Determine the (x, y) coordinate at the center of the cell enclosing the given text.  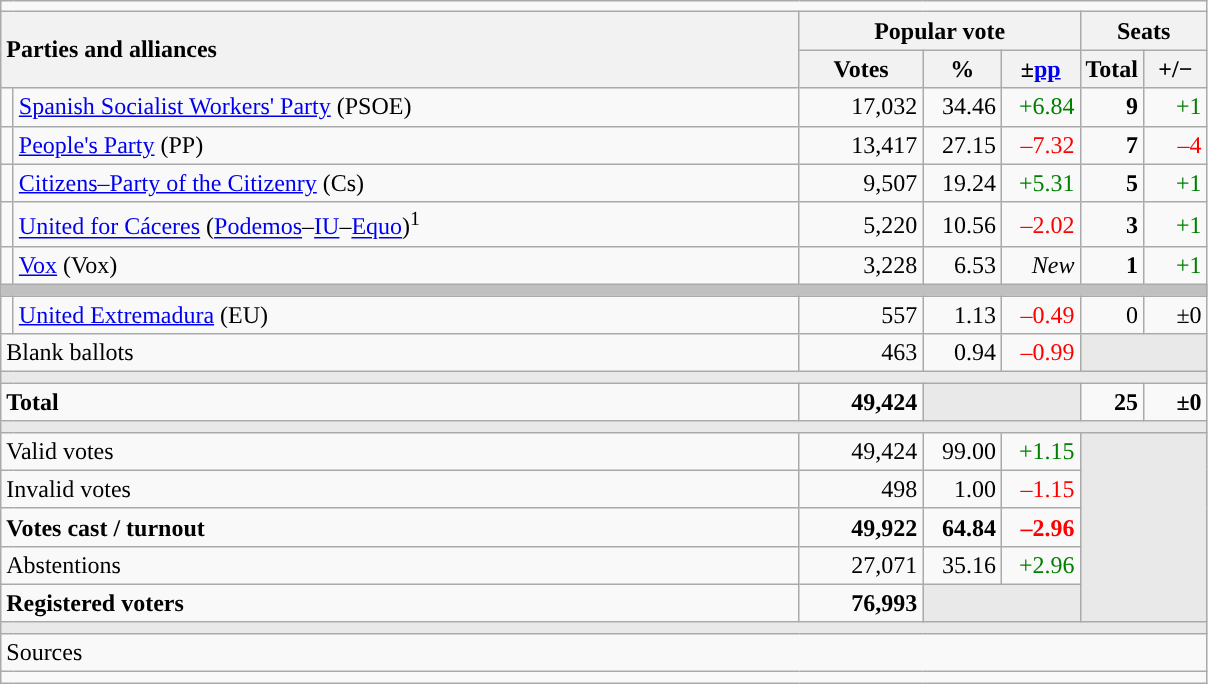
34.46 (962, 107)
49,922 (861, 527)
10.56 (962, 224)
United for Cáceres (Podemos–IU–Equo)1 (406, 224)
99.00 (962, 451)
+2.96 (1040, 565)
Citizens–Party of the Citizenry (Cs) (406, 183)
Votes (861, 69)
Blank ballots (400, 353)
Parties and alliances (400, 50)
New (1040, 266)
–2.02 (1040, 224)
35.16 (962, 565)
7 (1112, 145)
Abstentions (400, 565)
76,993 (861, 603)
+1.15 (1040, 451)
+6.84 (1040, 107)
3 (1112, 224)
% (962, 69)
498 (861, 489)
1.13 (962, 315)
People's Party (PP) (406, 145)
17,032 (861, 107)
463 (861, 353)
27.15 (962, 145)
1.00 (962, 489)
–7.32 (1040, 145)
–0.99 (1040, 353)
–2.96 (1040, 527)
Votes cast / turnout (400, 527)
19.24 (962, 183)
United Extremadura (EU) (406, 315)
–4 (1176, 145)
+/− (1176, 69)
Spanish Socialist Workers' Party (PSOE) (406, 107)
0.94 (962, 353)
–1.15 (1040, 489)
1 (1112, 266)
6.53 (962, 266)
Seats (1144, 31)
–0.49 (1040, 315)
5,220 (861, 224)
Invalid votes (400, 489)
3,228 (861, 266)
Valid votes (400, 451)
13,417 (861, 145)
27,071 (861, 565)
+5.31 (1040, 183)
Sources (604, 652)
9 (1112, 107)
9,507 (861, 183)
Popular vote (940, 31)
25 (1112, 402)
64.84 (962, 527)
557 (861, 315)
Vox (Vox) (406, 266)
±pp (1040, 69)
Registered voters (400, 603)
5 (1112, 183)
0 (1112, 315)
